Determine the (x, y) coordinate at the center of the cell enclosing the given text.  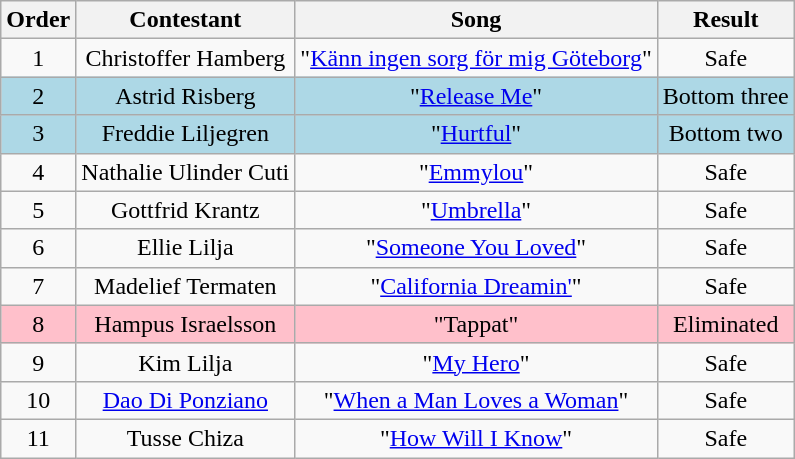
Dao Di Ponziano (186, 400)
5 (38, 210)
10 (38, 400)
Kim Lilja (186, 362)
"My Hero" (476, 362)
1 (38, 58)
Bottom two (726, 134)
Christoffer Hamberg (186, 58)
"Emmylou" (476, 172)
3 (38, 134)
"Someone You Loved" (476, 248)
8 (38, 324)
Madelief Termaten (186, 286)
Gottfrid Krantz (186, 210)
Hampus Israelsson (186, 324)
Order (38, 20)
11 (38, 438)
9 (38, 362)
Astrid Risberg (186, 96)
Tusse Chiza (186, 438)
Freddie Liljegren (186, 134)
"When a Man Loves a Woman" (476, 400)
Ellie Lilja (186, 248)
6 (38, 248)
"California Dreamin'" (476, 286)
"Umbrella" (476, 210)
Nathalie Ulinder Cuti (186, 172)
7 (38, 286)
Result (726, 20)
"Hurtful" (476, 134)
"How Will I Know" (476, 438)
Bottom three (726, 96)
"Känn ingen sorg för mig Göteborg" (476, 58)
Eliminated (726, 324)
"Release Me" (476, 96)
Contestant (186, 20)
Song (476, 20)
"Tappat" (476, 324)
2 (38, 96)
4 (38, 172)
